Identify which cell holds the provided text, then report its [X, Y] central coordinate. 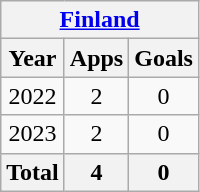
4 [96, 172]
2022 [33, 96]
Apps [96, 58]
Finland [100, 20]
Total [33, 172]
2023 [33, 134]
Year [33, 58]
Goals [164, 58]
